Provide the (X, Y) coordinate of the cell's center where the given text is located.  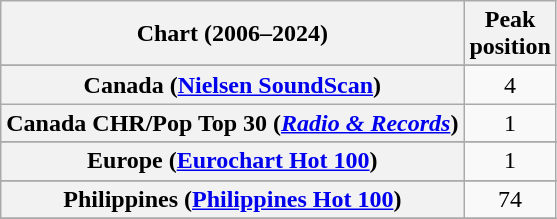
Canada (Nielsen SoundScan) (232, 85)
Peakposition (510, 34)
Canada CHR/Pop Top 30 (Radio & Records) (232, 123)
Europe (Eurochart Hot 100) (232, 161)
Chart (2006–2024) (232, 34)
74 (510, 199)
Philippines (Philippines Hot 100) (232, 199)
4 (510, 85)
